Detect which cell encompasses the target text, then output its [x, y] center coordinate. 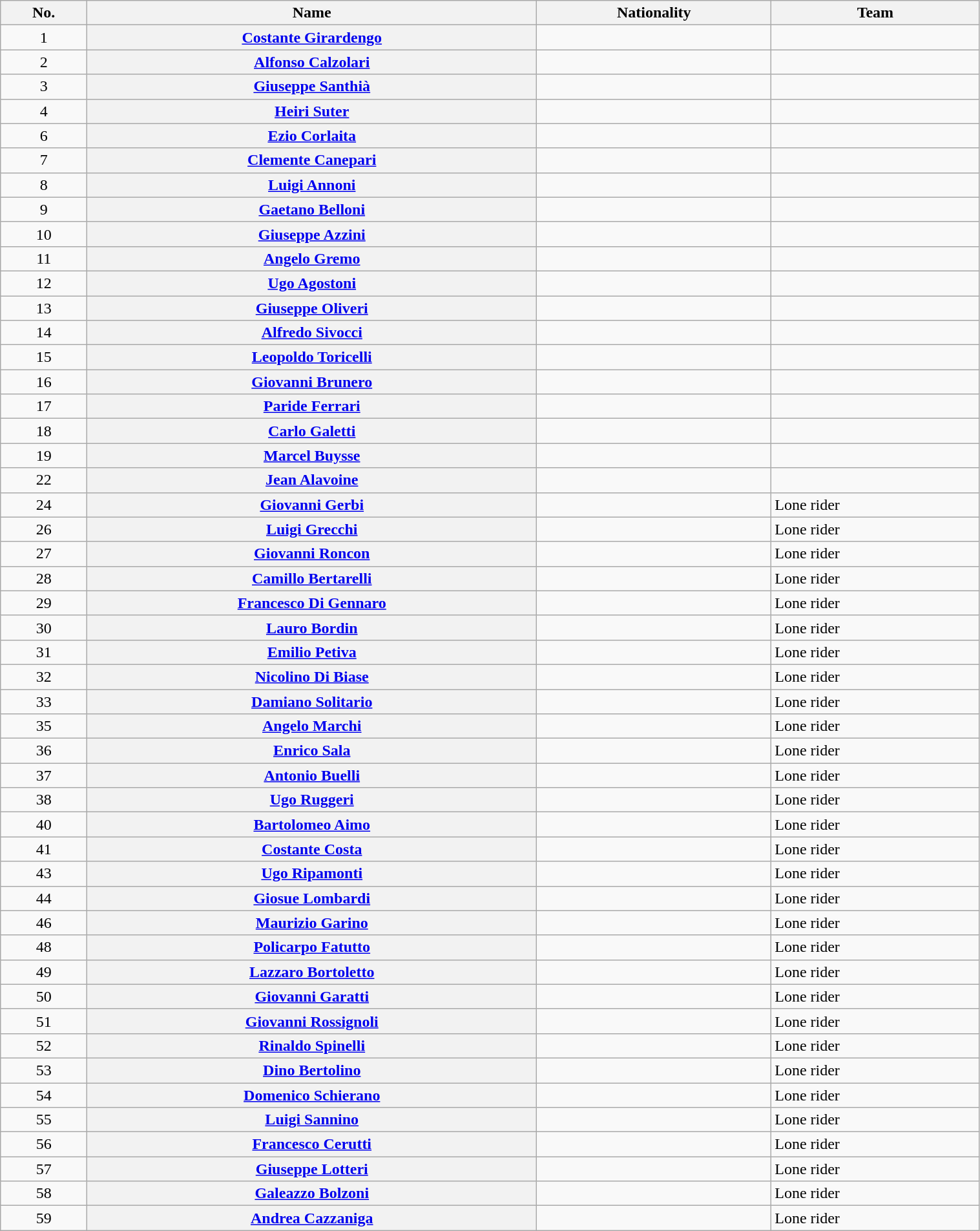
1 [44, 37]
Luigi Sannino [312, 1120]
8 [44, 185]
31 [44, 652]
Luigi Annoni [312, 185]
Ezio Corlaita [312, 136]
Giovanni Rossignoli [312, 1021]
Ugo Ripamonti [312, 874]
Lazzaro Bortoletto [312, 972]
Marcel Buysse [312, 456]
Antonio Buelli [312, 775]
58 [44, 1194]
16 [44, 382]
Emilio Petiva [312, 652]
Giovanni Gerbi [312, 505]
15 [44, 357]
Name [312, 13]
Lauro Bordin [312, 627]
Maurizio Garino [312, 923]
10 [44, 234]
27 [44, 554]
44 [44, 898]
48 [44, 947]
Giuseppe Lotteri [312, 1169]
Alfonso Calzolari [312, 62]
Nicolino Di Biase [312, 677]
51 [44, 1021]
50 [44, 996]
Costante Costa [312, 849]
37 [44, 775]
Luigi Grecchi [312, 529]
11 [44, 258]
Francesco Di Gennaro [312, 603]
Team [875, 13]
Enrico Sala [312, 751]
Costante Girardengo [312, 37]
9 [44, 209]
30 [44, 627]
7 [44, 160]
Camillo Bertarelli [312, 578]
Ugo Ruggeri [312, 800]
Nationality [654, 13]
6 [44, 136]
Gaetano Belloni [312, 209]
38 [44, 800]
3 [44, 87]
12 [44, 283]
Giosue Lombardi [312, 898]
43 [44, 874]
33 [44, 701]
26 [44, 529]
Giuseppe Azzini [312, 234]
53 [44, 1070]
Heiri Suter [312, 111]
55 [44, 1120]
Francesco Cerutti [312, 1144]
Damiano Solitario [312, 701]
24 [44, 505]
Paride Ferrari [312, 406]
Giovanni Roncon [312, 554]
Giovanni Garatti [312, 996]
36 [44, 751]
54 [44, 1095]
Galeazzo Bolzoni [312, 1194]
Alfredo Sivocci [312, 333]
57 [44, 1169]
Leopoldo Toricelli [312, 357]
4 [44, 111]
Carlo Galetti [312, 431]
Bartolomeo Aimo [312, 825]
56 [44, 1144]
52 [44, 1046]
No. [44, 13]
Ugo Agostoni [312, 283]
Dino Bertolino [312, 1070]
59 [44, 1218]
49 [44, 972]
Giuseppe Oliveri [312, 308]
18 [44, 431]
Jean Alavoine [312, 480]
Giovanni Brunero [312, 382]
13 [44, 308]
Rinaldo Spinelli [312, 1046]
14 [44, 333]
Angelo Gremo [312, 258]
40 [44, 825]
32 [44, 677]
19 [44, 456]
Policarpo Fatutto [312, 947]
2 [44, 62]
22 [44, 480]
46 [44, 923]
Angelo Marchi [312, 726]
29 [44, 603]
35 [44, 726]
17 [44, 406]
Domenico Schierano [312, 1095]
28 [44, 578]
Giuseppe Santhià [312, 87]
Andrea Cazzaniga [312, 1218]
41 [44, 849]
Clemente Canepari [312, 160]
